For the text-containing cell, return its midpoint in [x, y] coordinate format. 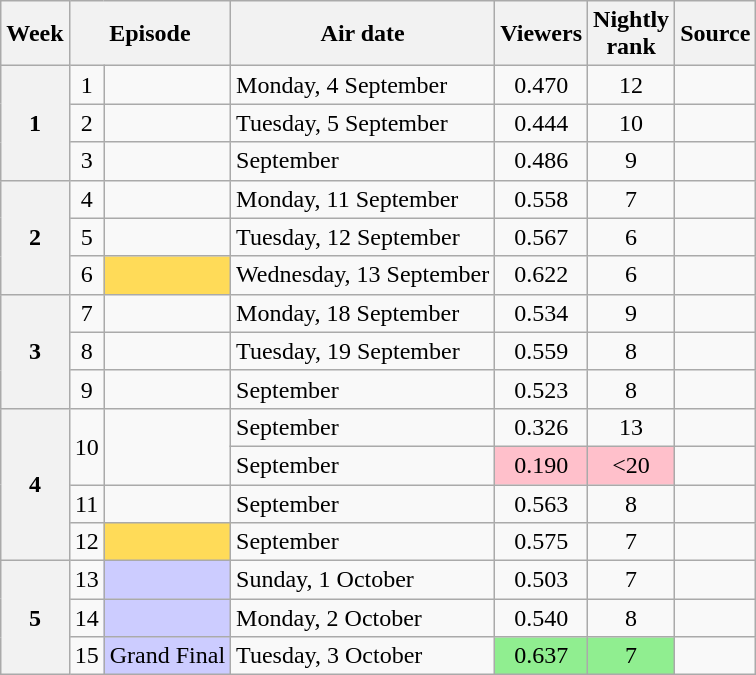
11 [86, 503]
0.523 [542, 389]
Monday, 11 September [363, 199]
0.540 [542, 618]
Monday, 4 September [363, 85]
Tuesday, 12 September [363, 237]
Air date [363, 34]
0.563 [542, 503]
Source [716, 34]
Episode [150, 34]
0.486 [542, 161]
0.326 [542, 427]
Wednesday, 13 September [363, 275]
Tuesday, 5 September [363, 123]
Sunday, 1 October [363, 580]
0.558 [542, 199]
0.470 [542, 85]
Monday, 18 September [363, 313]
0.559 [542, 351]
0.637 [542, 656]
Viewers [542, 34]
0.575 [542, 542]
0.534 [542, 313]
14 [86, 618]
Tuesday, 3 October [363, 656]
Tuesday, 19 September [363, 351]
Week [35, 34]
Grand Final [167, 656]
0.503 [542, 580]
Monday, 2 October [363, 618]
<20 [632, 465]
0.567 [542, 237]
0.190 [542, 465]
0.444 [542, 123]
15 [86, 656]
Nightlyrank [632, 34]
0.622 [542, 275]
